Provide the (x, y) coordinate of the cell's center where the given text is located.  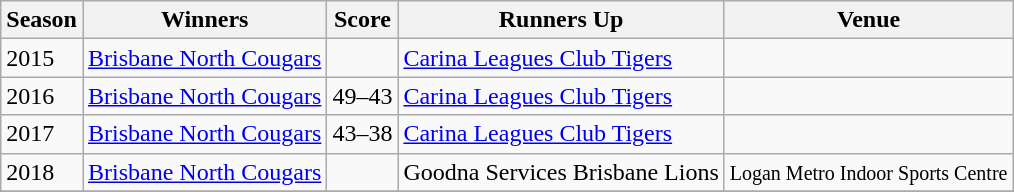
43–38 (362, 134)
49–43 (362, 96)
Winners (204, 20)
Runners Up (561, 20)
Score (362, 20)
Goodna Services Brisbane Lions (561, 172)
Logan Metro Indoor Sports Centre (868, 172)
2015 (42, 58)
Season (42, 20)
Venue (868, 20)
2018 (42, 172)
2017 (42, 134)
2016 (42, 96)
